Provide the [x, y] coordinate of the cell's center where the given text is located.  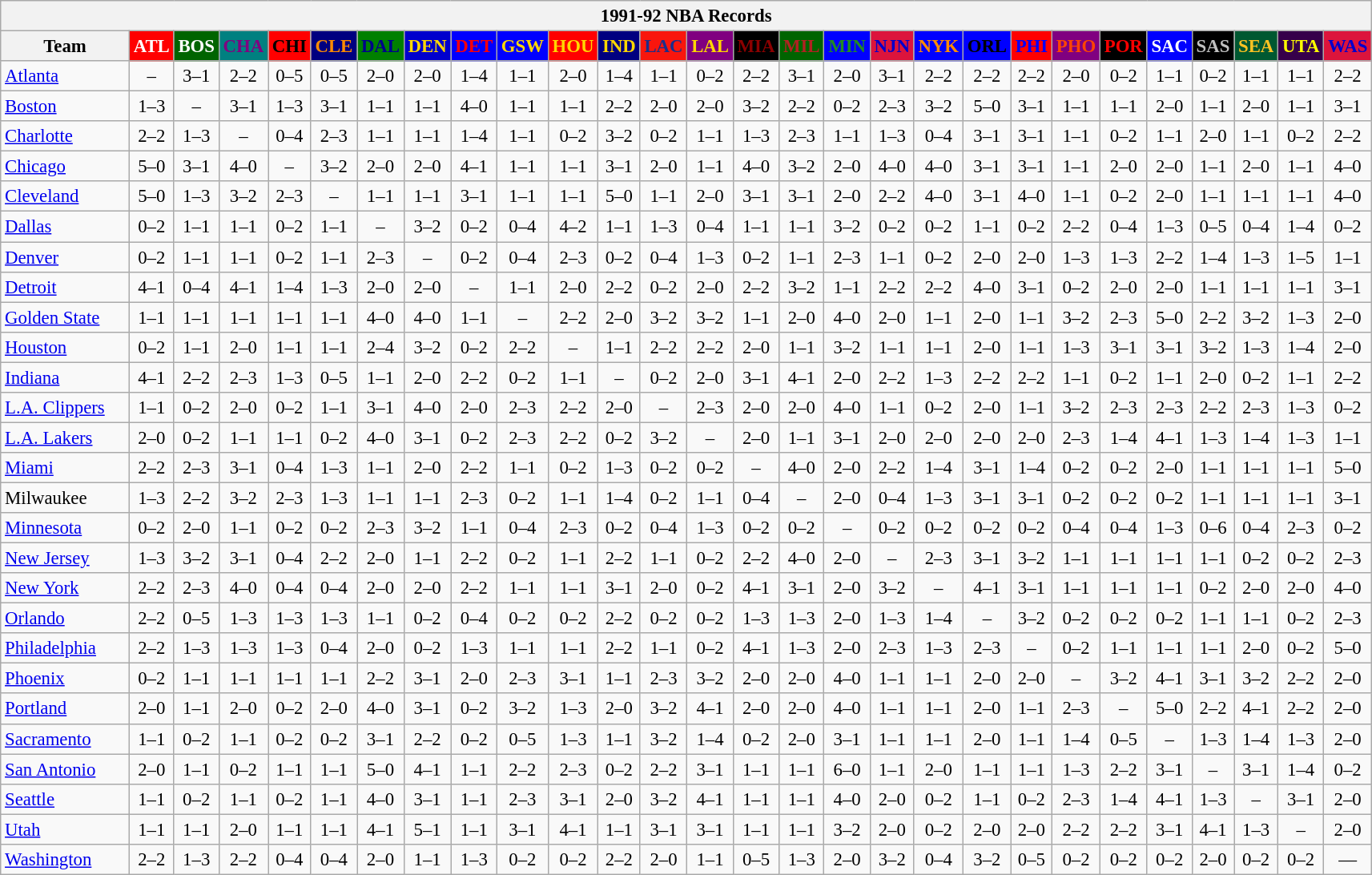
PHO [1076, 46]
Houston [66, 347]
L.A. Lakers [66, 437]
4–2 [573, 227]
Utah [66, 829]
New York [66, 588]
San Antonio [66, 769]
Seattle [66, 799]
CHA [243, 46]
Charlotte [66, 136]
PHI [1032, 46]
Team [66, 46]
Phoenix [66, 679]
DET [474, 46]
LAL [710, 46]
Chicago [66, 167]
Atlanta [66, 76]
DAL [381, 46]
— [1348, 860]
Cleveland [66, 196]
CHI [289, 46]
ATL [151, 46]
1–5 [1301, 257]
1991-92 NBA Records [686, 16]
SAC [1169, 46]
Portland [66, 709]
Boston [66, 107]
2–4 [381, 347]
Minnesota [66, 528]
SEA [1256, 46]
Washington [66, 860]
Detroit [66, 287]
MIN [847, 46]
ORL [987, 46]
HOU [573, 46]
LAC [663, 46]
MIA [756, 46]
0–6 [1213, 528]
Milwaukee [66, 498]
Sacramento [66, 739]
Denver [66, 257]
5–1 [428, 829]
Golden State [66, 317]
CLE [333, 46]
Orlando [66, 619]
L.A. Clippers [66, 408]
Miami [66, 468]
SAS [1213, 46]
BOS [196, 46]
NYK [939, 46]
Philadelphia [66, 648]
NJN [892, 46]
New Jersey [66, 558]
UTA [1301, 46]
MIL [802, 46]
6–0 [847, 769]
POR [1123, 46]
Indiana [66, 377]
DEN [428, 46]
WAS [1348, 46]
Dallas [66, 227]
GSW [522, 46]
IND [619, 46]
